Return the [X, Y] coordinate for the center point of the cell that contains the specified text.  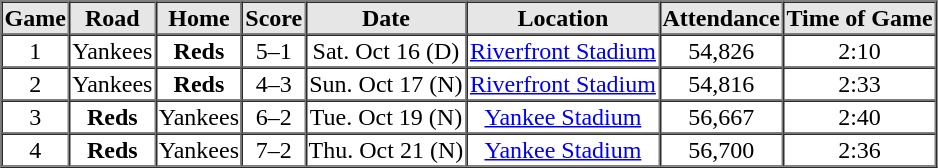
Tue. Oct 19 (N) [386, 116]
Score [274, 18]
Home [200, 18]
2:10 [860, 50]
7–2 [274, 150]
4–3 [274, 84]
2 [36, 84]
Thu. Oct 21 (N) [386, 150]
Location [564, 18]
6–2 [274, 116]
3 [36, 116]
Time of Game [860, 18]
2:40 [860, 116]
2:33 [860, 84]
2:36 [860, 150]
56,667 [721, 116]
Road [112, 18]
Sun. Oct 17 (N) [386, 84]
Attendance [721, 18]
Sat. Oct 16 (D) [386, 50]
1 [36, 50]
54,826 [721, 50]
4 [36, 150]
Date [386, 18]
56,700 [721, 150]
54,816 [721, 84]
Game [36, 18]
5–1 [274, 50]
